Locate the cell with the specified text and output its (X, Y) center coordinate. 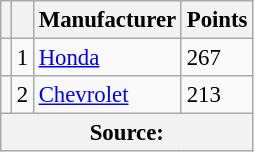
1 (22, 58)
267 (216, 58)
Source: (127, 133)
2 (22, 95)
Honda (107, 58)
213 (216, 95)
Manufacturer (107, 20)
Points (216, 20)
Chevrolet (107, 95)
